Scan for the cell matching the given text and deliver its [X, Y] coordinate at center. 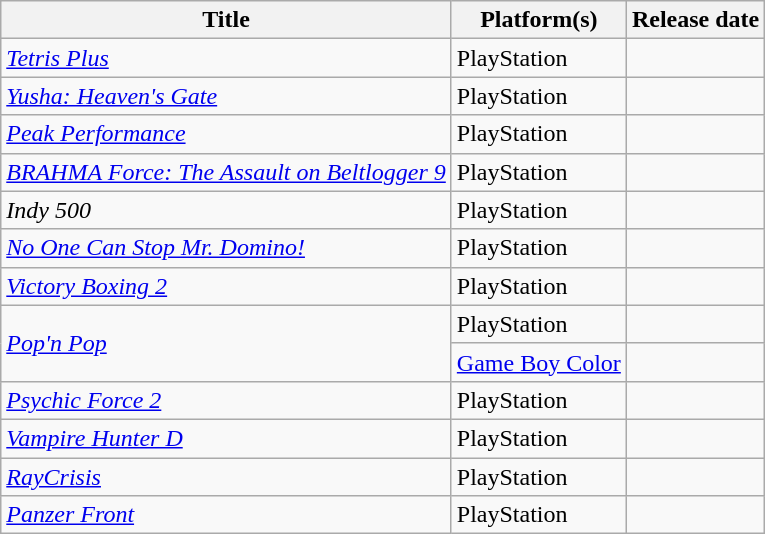
Indy 500 [226, 210]
Pop'n Pop [226, 343]
BRAHMA Force: The Assault on Beltlogger 9 [226, 172]
Game Boy Color [538, 362]
No One Can Stop Mr. Domino! [226, 248]
Panzer Front [226, 515]
Title [226, 20]
Release date [695, 20]
Vampire Hunter D [226, 438]
RayCrisis [226, 477]
Yusha: Heaven's Gate [226, 96]
Peak Performance [226, 134]
Psychic Force 2 [226, 400]
Tetris Plus [226, 58]
Victory Boxing 2 [226, 286]
Platform(s) [538, 20]
